Return the [x, y] coordinate for the center point of the cell that contains the specified text.  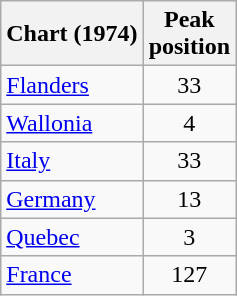
Chart (1974) [72, 34]
Germany [72, 199]
4 [189, 123]
3 [189, 237]
Flanders [72, 85]
127 [189, 275]
Wallonia [72, 123]
13 [189, 199]
Quebec [72, 237]
France [72, 275]
Peakposition [189, 34]
Italy [72, 161]
